Extract the (X, Y) coordinate from the center of the cell holding the provided text.  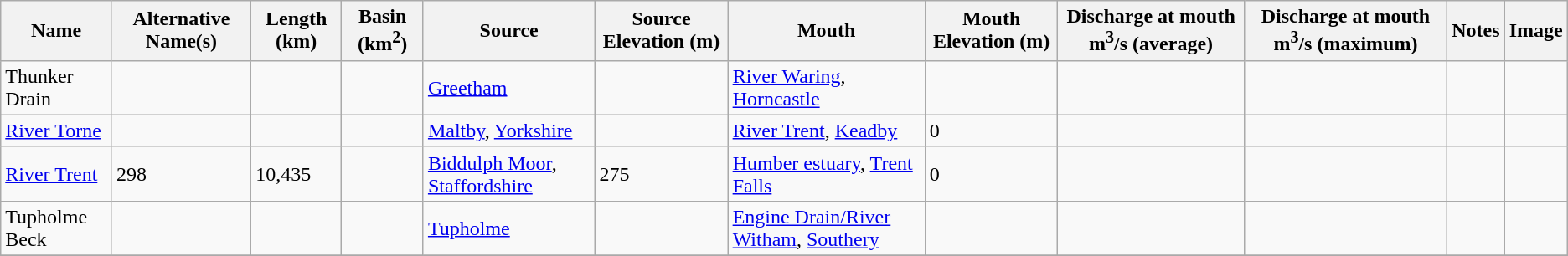
Mouth Elevation (m) (992, 31)
275 (662, 174)
Thunker Drain (57, 87)
Basin (km2) (383, 31)
Mouth (826, 31)
Maltby, Yorkshire (509, 131)
Image (1536, 31)
Humber estuary, Trent Falls (826, 174)
Discharge at mouth m3/s (average) (1151, 31)
298 (181, 174)
Biddulph Moor, Staffordshire (509, 174)
Source (509, 31)
River Trent (57, 174)
Greetham (509, 87)
River Waring, Horncastle (826, 87)
10,435 (297, 174)
Length (km) (297, 31)
Engine Drain/River Witham, Southery (826, 228)
Alternative Name(s) (181, 31)
Tupholme (509, 228)
River Trent, Keadby (826, 131)
River Torne (57, 131)
Notes (1476, 31)
Name (57, 31)
Discharge at mouth m3/s (maximum) (1345, 31)
Tupholme Beck (57, 228)
Source Elevation (m) (662, 31)
